Return (X, Y) of the center of cell containing provided text 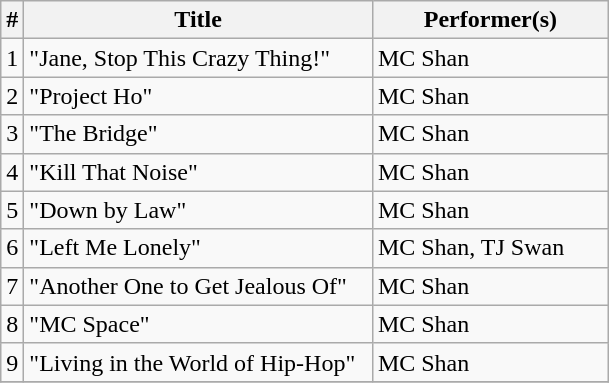
4 (12, 172)
"Down by Law" (198, 210)
"Left Me Lonely" (198, 248)
Title (198, 20)
2 (12, 96)
MC Shan, TJ Swan (490, 248)
8 (12, 324)
3 (12, 134)
5 (12, 210)
"MC Space" (198, 324)
"Jane, Stop This Crazy Thing!" (198, 58)
"Project Ho" (198, 96)
"Living in the World of Hip-Hop" (198, 362)
"Kill That Noise" (198, 172)
Performer(s) (490, 20)
1 (12, 58)
"Another One to Get Jealous Of" (198, 286)
"The Bridge" (198, 134)
7 (12, 286)
# (12, 20)
6 (12, 248)
9 (12, 362)
